Capture the cell that displays the provided text and extract its (x, y) central coordinate. 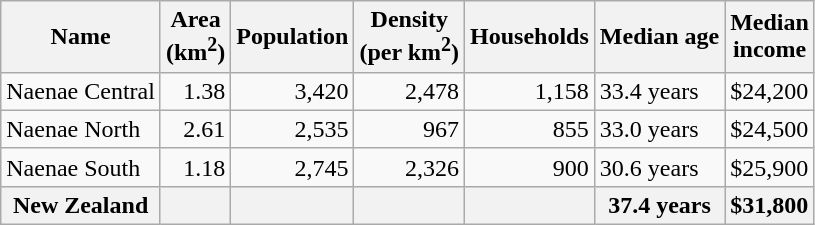
2,745 (292, 167)
37.4 years (659, 205)
2,478 (410, 91)
2,535 (292, 129)
900 (530, 167)
Naenae South (81, 167)
$24,500 (770, 129)
2.61 (195, 129)
1.38 (195, 91)
$24,200 (770, 91)
33.4 years (659, 91)
Density(per km2) (410, 37)
967 (410, 129)
33.0 years (659, 129)
2,326 (410, 167)
Area(km2) (195, 37)
Medianincome (770, 37)
$31,800 (770, 205)
Population (292, 37)
Naenae Central (81, 91)
855 (530, 129)
1.18 (195, 167)
$25,900 (770, 167)
30.6 years (659, 167)
New Zealand (81, 205)
Households (530, 37)
Median age (659, 37)
1,158 (530, 91)
Name (81, 37)
Naenae North (81, 129)
3,420 (292, 91)
